Scan for the cell matching the given text and deliver its [x, y] coordinate at center. 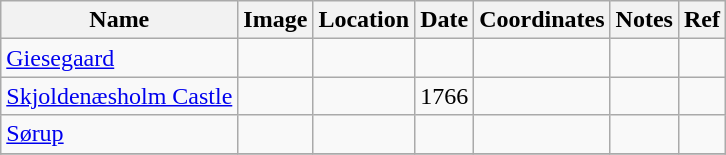
Sørup [120, 134]
Image [276, 20]
Notes [644, 20]
Name [120, 20]
Date [444, 20]
Location [364, 20]
Coordinates [542, 20]
Skjoldenæsholm Castle [120, 96]
1766 [444, 96]
Ref [702, 20]
Giesegaard [120, 58]
